Provide the [X, Y] coordinate of the cell's center where the given text is located.  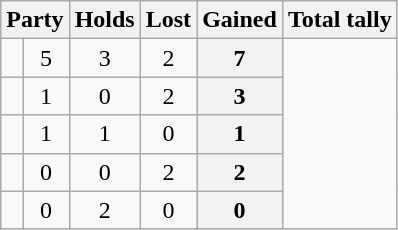
5 [46, 58]
Holds [104, 20]
Gained [240, 20]
Total tally [340, 20]
7 [240, 58]
Lost [168, 20]
Party [35, 20]
